Return [x, y] of the center of cell containing provided text 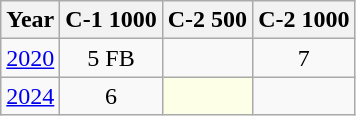
Year [30, 20]
5 FB [111, 58]
2024 [30, 96]
6 [111, 96]
C-2 500 [207, 20]
7 [304, 58]
2020 [30, 58]
C-2 1000 [304, 20]
C-1 1000 [111, 20]
